Find where the given text appears and provide that cell's center as (x, y) coordinate. 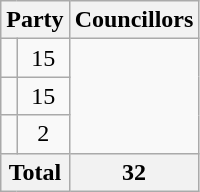
Total (35, 172)
Councillors (134, 20)
Party (35, 20)
32 (134, 172)
2 (43, 134)
